Provide the [x, y] coordinate of the cell's center where the given text is located.  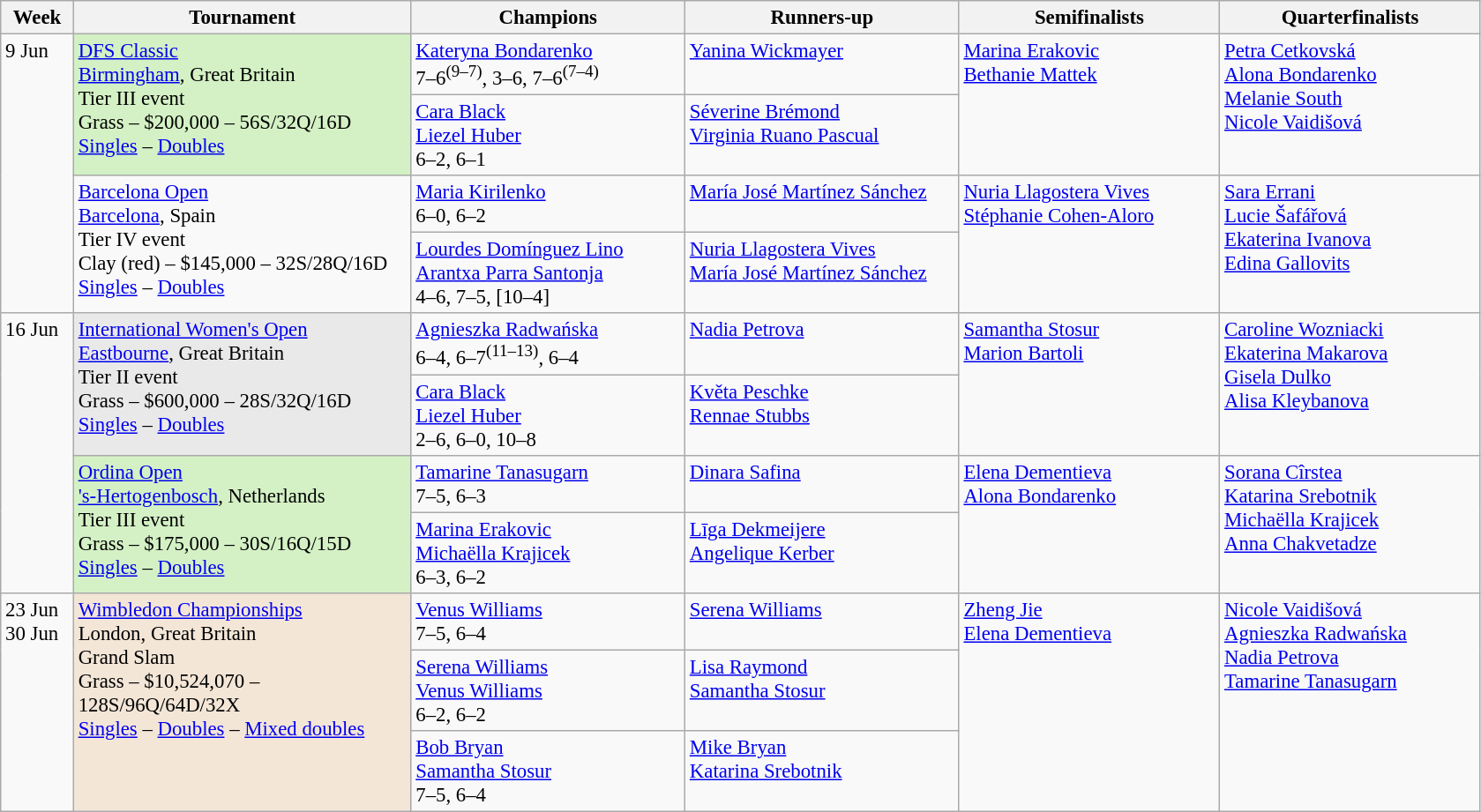
Nicole Vaidišová Agnieszka Radwańska Nadia Petrova Tamarine Tanasugarn [1350, 702]
Mike Bryan Katarina Srebotnik [822, 771]
Nuria Llagostera Vives Stéphanie Cohen-Aloro [1089, 244]
16 Jun [37, 453]
23 Jun30 Jun [37, 702]
Caroline Wozniacki Ekaterina Makarova Gisela Dulko Alisa Kleybanova [1350, 384]
Cara Black Liezel Huber6–2, 6–1 [549, 136]
Sorana Cîrstea Katarina Srebotnik Michaëlla Krajicek Anna Chakvetadze [1350, 524]
Lisa Raymond Samantha Stosur [822, 690]
Venus Williams7–5, 6–4 [549, 621]
Elena Dementieva Alona Bondarenko [1089, 524]
Lourdes Domínguez Lino Arantxa Parra Santonja4–6, 7–5, [10–4] [549, 273]
María José Martínez Sánchez [822, 205]
DFS Classic Birmingham, Great BritainTier III eventGrass – $200,000 – 56S/32Q/16DSingles – Doubles [242, 106]
Samantha Stosur Marion Bartoli [1089, 384]
Kateryna Bondarenko7–6(9–7), 3–6, 7–6(7–4) [549, 65]
Runners-up [822, 18]
Cara Black Liezel Huber 2–6, 6–0, 10–8 [549, 415]
Week [37, 18]
Marina Erakovic Michaëlla Krajicek6–3, 6–2 [549, 553]
Marina Erakovic Bethanie Mattek [1089, 106]
Nuria Llagostera Vives María José Martínez Sánchez [822, 273]
Yanina Wickmayer [822, 65]
Agnieszka Radwańska 6–4, 6–7(11–13), 6–4 [549, 344]
Tournament [242, 18]
Maria Kirilenko6–0, 6–2 [549, 205]
Petra Cetkovská Alona Bondarenko Melanie South Nicole Vaidišová [1350, 106]
Serena Williams [822, 621]
Nadia Petrova [822, 344]
Dinara Safina [822, 483]
Ordina Open 's-Hertogenbosch, NetherlandsTier III eventGrass – $175,000 – 30S/16Q/15DSingles – Doubles [242, 524]
Květa Peschke Rennae Stubbs [822, 415]
International Women's Open Eastbourne, Great BritainTier II eventGrass – $600,000 – 28S/32Q/16DSingles – Doubles [242, 384]
Bob Bryan Samantha Stosur7–5, 6–4 [549, 771]
Tamarine Tanasugarn7–5, 6–3 [549, 483]
Līga Dekmeijere Angelique Kerber [822, 553]
Séverine Brémond Virginia Ruano Pascual [822, 136]
Zheng Jie Elena Dementieva [1089, 702]
Serena Williams Venus Williams6–2, 6–2 [549, 690]
Wimbledon Championships London, Great BritainGrand Slam Grass – $10,524,070 – 128S/96Q/64D/32XSingles – Doubles – Mixed doubles [242, 702]
Barcelona Open Barcelona, Spain Tier IV eventClay (red) – $145,000 – 32S/28Q/16DSingles – Doubles [242, 244]
Quarterfinalists [1350, 18]
Champions [549, 18]
9 Jun [37, 175]
Semifinalists [1089, 18]
Sara Errani Lucie Šafářová Ekaterina Ivanova Edina Gallovits [1350, 244]
